Detect which cell encompasses the target text, then output its (X, Y) center coordinate. 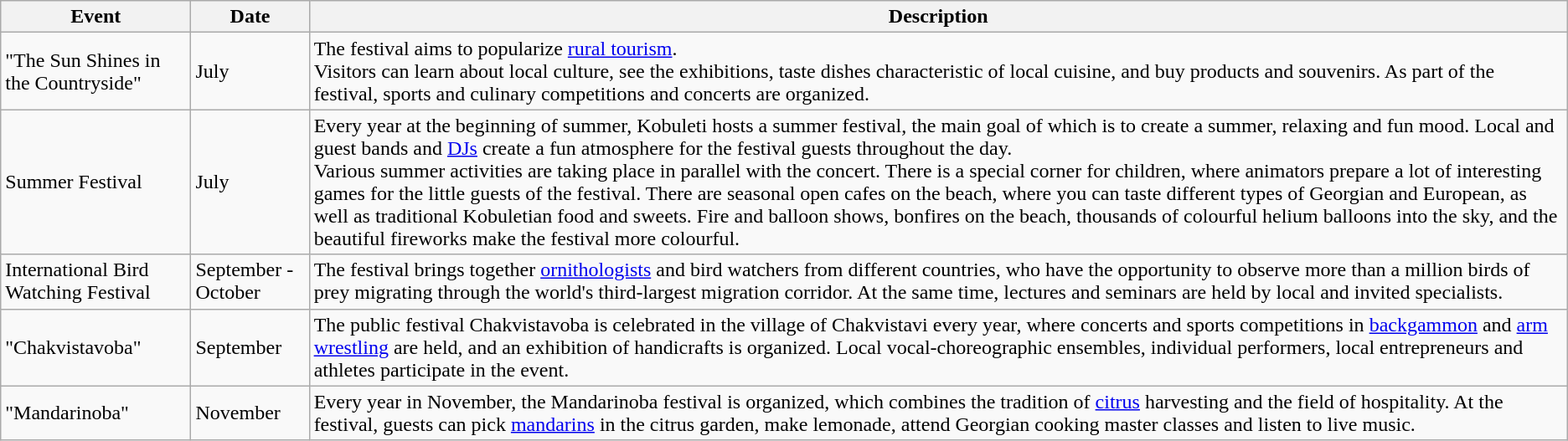
September - October (250, 281)
September (250, 347)
"Chakvistavoba" (95, 347)
"Mandarinoba" (95, 413)
Date (250, 17)
"The Sun Shines in the Countryside" (95, 71)
International Bird Watching Festival (95, 281)
Summer Festival (95, 182)
Event (95, 17)
November (250, 413)
Description (938, 17)
